Search for the cell housing the specified text and yield its (x, y) center coordinate. 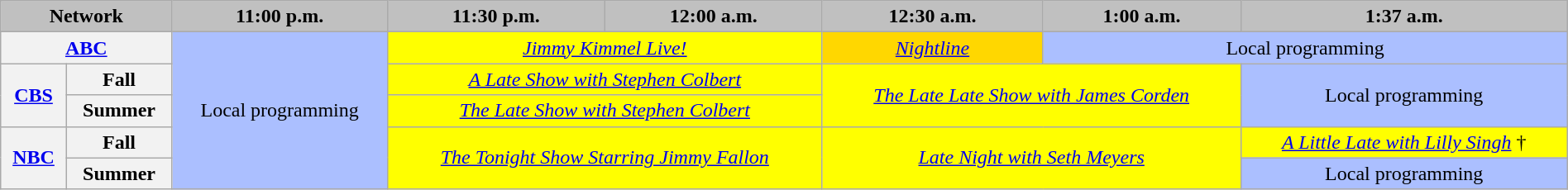
The Late Late Show with James Corden (1031, 95)
Nightline (933, 48)
Jimmy Kimmel Live! (605, 48)
NBC (34, 158)
The Late Show with Stephen Colbert (605, 111)
A Little Late with Lilly Singh † (1404, 142)
Late Night with Seth Meyers (1031, 158)
A Late Show with Stephen Colbert (605, 79)
1:00 a.m. (1141, 17)
The Tonight Show Starring Jimmy Fallon (605, 158)
Network (86, 17)
12:30 a.m. (933, 17)
12:00 a.m. (713, 17)
11:30 p.m. (496, 17)
11:00 p.m. (280, 17)
1:37 a.m. (1404, 17)
CBS (34, 95)
ABC (86, 48)
